Search for the cell housing the specified text and yield its (x, y) center coordinate. 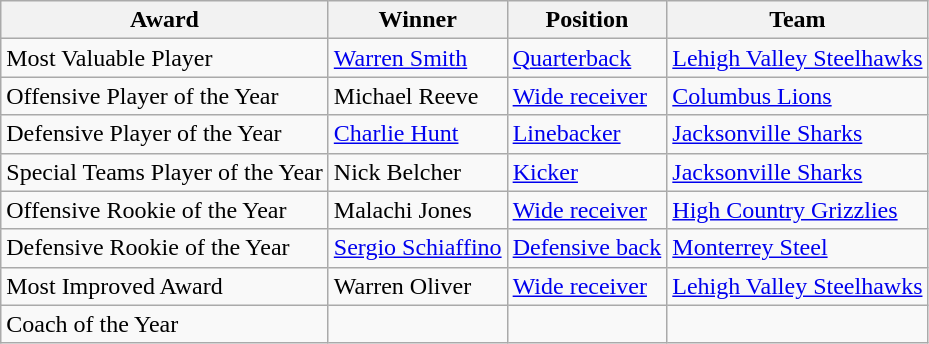
Defensive Rookie of the Year (165, 248)
Offensive Rookie of the Year (165, 210)
Quarterback (587, 58)
Malachi Jones (418, 210)
Columbus Lions (798, 96)
Offensive Player of the Year (165, 96)
Kicker (587, 172)
Linebacker (587, 134)
Charlie Hunt (418, 134)
Most Valuable Player (165, 58)
Michael Reeve (418, 96)
Defensive back (587, 248)
Position (587, 20)
Sergio Schiaffino (418, 248)
Award (165, 20)
Coach of the Year (165, 324)
Winner (418, 20)
Warren Smith (418, 58)
Nick Belcher (418, 172)
Monterrey Steel (798, 248)
Most Improved Award (165, 286)
Warren Oliver (418, 286)
Defensive Player of the Year (165, 134)
Team (798, 20)
Special Teams Player of the Year (165, 172)
High Country Grizzlies (798, 210)
